Find where the given text appears and provide that cell's center as [x, y] coordinate. 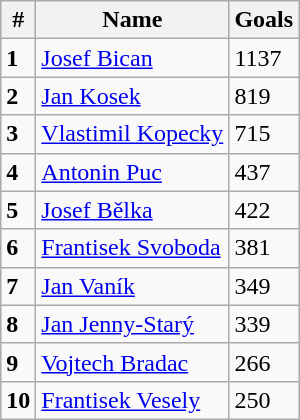
Antonin Puc [132, 172]
349 [264, 286]
381 [264, 248]
266 [264, 362]
819 [264, 96]
9 [18, 362]
Frantisek Vesely [132, 400]
Jan Kosek [132, 96]
Vlastimil Kopecky [132, 134]
# [18, 20]
422 [264, 210]
Jan Vaník [132, 286]
Name [132, 20]
Josef Bělka [132, 210]
339 [264, 324]
10 [18, 400]
2 [18, 96]
Vojtech Bradac [132, 362]
Frantisek Svoboda [132, 248]
715 [264, 134]
5 [18, 210]
6 [18, 248]
250 [264, 400]
1137 [264, 58]
Jan Jenny-Starý [132, 324]
Goals [264, 20]
4 [18, 172]
Josef Bican [132, 58]
437 [264, 172]
3 [18, 134]
8 [18, 324]
1 [18, 58]
7 [18, 286]
